Output the [X, Y] coordinate of the center of the cell containing the given text.  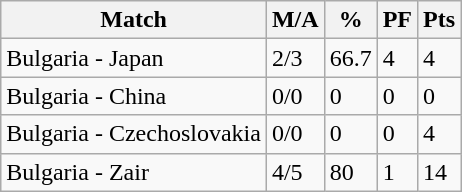
80 [350, 172]
Pts [440, 20]
M/A [295, 20]
Bulgaria - China [134, 96]
Bulgaria - Zair [134, 172]
% [350, 20]
4/5 [295, 172]
Bulgaria - Czechoslovakia [134, 134]
2/3 [295, 58]
Match [134, 20]
66.7 [350, 58]
Bulgaria - Japan [134, 58]
1 [397, 172]
14 [440, 172]
PF [397, 20]
